Find where the given text appears and provide that cell's center as (X, Y) coordinate. 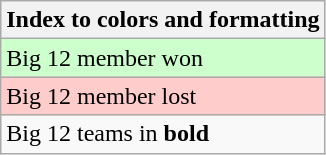
Big 12 member lost (163, 96)
Big 12 teams in bold (163, 134)
Big 12 member won (163, 58)
Index to colors and formatting (163, 20)
